Determine the (X, Y) coordinate at the center of the cell enclosing the given text.  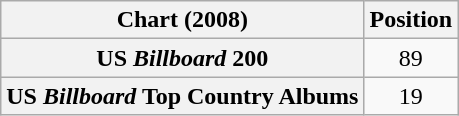
Chart (2008) (182, 20)
89 (411, 58)
US Billboard 200 (182, 58)
US Billboard Top Country Albums (182, 96)
19 (411, 96)
Position (411, 20)
